Provide the [x, y] coordinate of the cell's center where the given text is located.  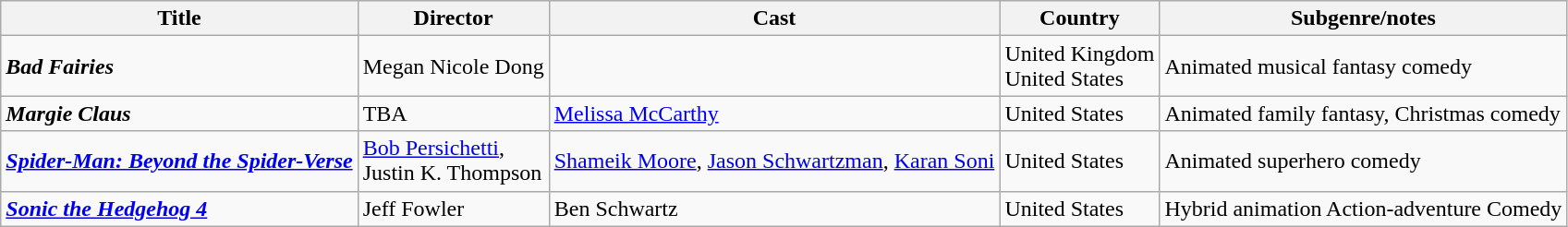
Margie Claus [179, 113]
Animated superhero comedy [1364, 161]
Country [1079, 18]
Megan Nicole Dong [453, 66]
TBA [453, 113]
Bad Fairies [179, 66]
Sonic the Hedgehog 4 [179, 209]
Subgenre/notes [1364, 18]
Director [453, 18]
Cast [774, 18]
Hybrid animation Action-adventure Comedy [1364, 209]
Shameik Moore, Jason Schwartzman, Karan Soni [774, 161]
Title [179, 18]
Ben Schwartz [774, 209]
Jeff Fowler [453, 209]
United KingdomUnited States [1079, 66]
Spider-Man: Beyond the Spider-Verse [179, 161]
Animated musical fantasy comedy [1364, 66]
Bob Persichetti,Justin K. Thompson [453, 161]
Animated family fantasy, Christmas comedy [1364, 113]
Melissa McCarthy [774, 113]
